Identify which cell holds the provided text, then report its [x, y] central coordinate. 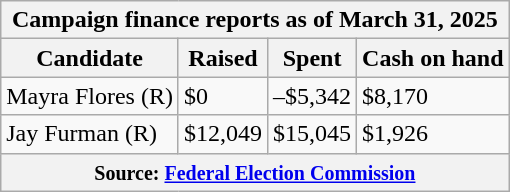
Source: Federal Election Commission [255, 172]
Mayra Flores (R) [90, 96]
$0 [222, 96]
Cash on hand [433, 58]
–$5,342 [312, 96]
Spent [312, 58]
Campaign finance reports as of March 31, 2025 [255, 20]
$8,170 [433, 96]
$15,045 [312, 134]
$12,049 [222, 134]
Candidate [90, 58]
$1,926 [433, 134]
Jay Furman (R) [90, 134]
Raised [222, 58]
